From the cell containing the given text, extract its center point as (X, Y) coordinate. 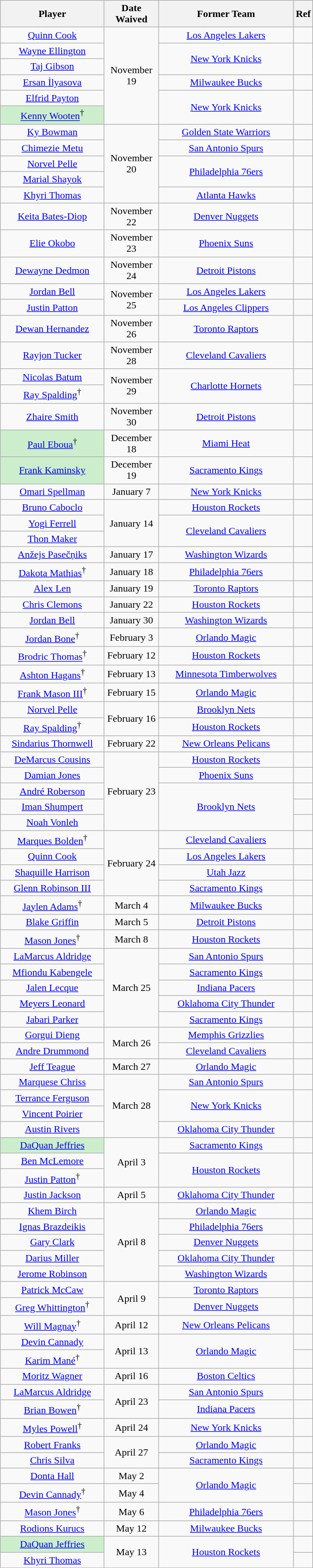
November 29 (132, 386)
February 22 (132, 744)
February 15 (132, 693)
Terrance Ferguson (52, 1098)
May 12 (132, 1529)
Andre Drummond (52, 1051)
January 19 (132, 589)
Player (52, 14)
Sindarius Thornwell (52, 744)
March 26 (132, 1043)
Khem Birch (52, 1211)
Dewan Hernandez (52, 328)
January 18 (132, 572)
Dakota Mathias† (52, 572)
DeMarcus Cousins (52, 759)
Rodions Kurucs (52, 1529)
January 30 (132, 620)
Ersan İlyasova (52, 82)
Charlotte Hornets (226, 386)
November 30 (132, 417)
Darius Miller (52, 1258)
April 3 (132, 1162)
Wayne Ellington (52, 51)
Greg Whittington† (52, 1306)
Jaylen Adams† (52, 905)
Memphis Grizzlies (226, 1035)
January 14 (132, 523)
February 3 (132, 637)
Gorgui Dieng (52, 1035)
Nicolas Batum (52, 377)
January 17 (132, 554)
Myles Powell† (52, 1428)
Los Angeles Clippers (226, 307)
Justin Jackson (52, 1195)
Justin Patton† (52, 1178)
November 26 (132, 328)
Zhaire Smith (52, 417)
Miami Heat (226, 443)
Bruno Caboclo (52, 507)
Atlanta Hawks (226, 195)
February 24 (132, 863)
May 2 (132, 1476)
December 19 (132, 470)
Chimezie Metu (52, 148)
Chris Clemons (52, 604)
Yogi Ferrell (52, 523)
February 12 (132, 656)
March 28 (132, 1106)
April 13 (132, 1351)
February 16 (132, 719)
Alex Len (52, 589)
Thon Maker (52, 539)
Chris Silva (52, 1460)
November 25 (132, 299)
Moritz Wagner (52, 1376)
April 9 (132, 1299)
Marques Bolden† (52, 839)
Keita Bates-Diop (52, 217)
Karim Mané† (52, 1359)
Omari Spellman (52, 492)
Minnesota Timberwolves (226, 674)
Utah Jazz (226, 872)
Vincent Poirier (52, 1114)
April 24 (132, 1428)
Gary Clark (52, 1242)
Ky Bowman (52, 132)
November 19 (132, 76)
Austin Rivers (52, 1129)
Glenn Robinson III (52, 888)
Ref (303, 14)
Date Waived (132, 14)
November 22 (132, 217)
Iman Shumpert (52, 807)
Anžejs Pasečņiks (52, 554)
Damian Jones (52, 775)
November 23 (132, 243)
Elfrid Payton (52, 98)
April 5 (132, 1195)
November 24 (132, 270)
Jordan Bone† (52, 637)
Ashton Hagans† (52, 674)
April 23 (132, 1401)
Patrick McCaw (52, 1289)
Taj Gibson (52, 67)
Ignas Brazdeikis (52, 1227)
February 23 (132, 791)
Former Team (226, 14)
André Roberson (52, 791)
Jabari Parker (52, 1019)
Rayjon Tucker (52, 356)
Ben McLemore (52, 1161)
Donta Hall (52, 1476)
May 6 (132, 1511)
March 4 (132, 905)
Jerome Robinson (52, 1274)
November 28 (132, 356)
Marial Shayok (52, 179)
April 8 (132, 1242)
Marquese Chriss (52, 1082)
Brian Bowen† (52, 1409)
November 20 (132, 164)
Jalen Lecque (52, 988)
Justin Patton (52, 307)
March 25 (132, 988)
May 13 (132, 1552)
Devin Cannady (52, 1342)
Shaquille Harrison (52, 872)
April 27 (132, 1452)
Kenny Wooten† (52, 115)
March 5 (132, 922)
Blake Griffin (52, 922)
March 27 (132, 1067)
Paul Eboua† (52, 443)
Devin Cannady† (52, 1493)
February 13 (132, 674)
Golden State Warriors (226, 132)
Dewayne Dedmon (52, 270)
Mfiondu Kabengele (52, 972)
Elie Okobo (52, 243)
December 18 (132, 443)
Frank Kaminsky (52, 470)
Frank Mason III† (52, 693)
April 16 (132, 1376)
May 4 (132, 1493)
Brodric Thomas† (52, 656)
April 12 (132, 1325)
January 7 (132, 492)
Will Magnay† (52, 1325)
Noah Vonleh (52, 822)
March 8 (132, 939)
Robert Franks (52, 1444)
Jeff Teague (52, 1067)
January 22 (132, 604)
Meyers Leonard (52, 1004)
Boston Celtics (226, 1376)
